Scan for the cell matching the given text and deliver its [x, y] coordinate at center. 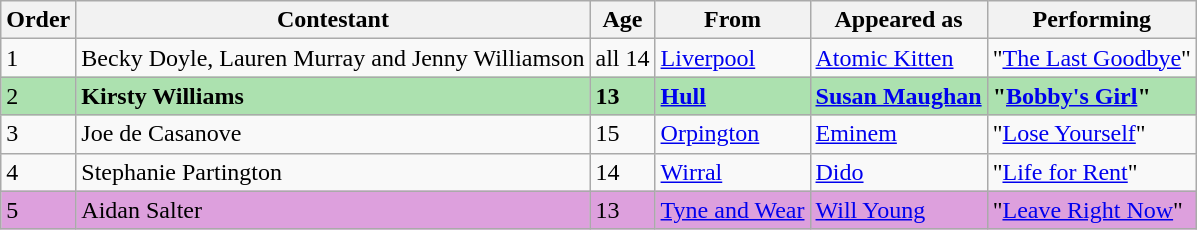
4 [38, 172]
all 14 [622, 58]
3 [38, 134]
Age [622, 20]
Kirsty Williams [333, 96]
Stephanie Partington [333, 172]
Contestant [333, 20]
Tyne and Wear [732, 210]
Hull [732, 96]
Orpington [732, 134]
"Leave Right Now" [1092, 210]
Eminem [898, 134]
5 [38, 210]
Joe de Casanove [333, 134]
From [732, 20]
Dido [898, 172]
Wirral [732, 172]
1 [38, 58]
14 [622, 172]
Liverpool [732, 58]
Atomic Kitten [898, 58]
"The Last Goodbye" [1092, 58]
"Lose Yourself" [1092, 134]
Will Young [898, 210]
15 [622, 134]
Aidan Salter [333, 210]
2 [38, 96]
Appeared as [898, 20]
"Bobby's Girl" [1092, 96]
Susan Maughan [898, 96]
Order [38, 20]
"Life for Rent" [1092, 172]
Becky Doyle, Lauren Murray and Jenny Williamson [333, 58]
Performing [1092, 20]
